For the text-containing cell, return its midpoint in (x, y) coordinate format. 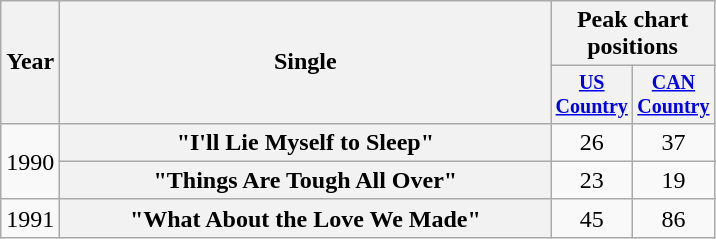
26 (592, 142)
Single (306, 62)
1991 (30, 218)
US Country (592, 94)
CAN Country (674, 94)
45 (592, 218)
23 (592, 180)
86 (674, 218)
37 (674, 142)
1990 (30, 161)
19 (674, 180)
"I'll Lie Myself to Sleep" (306, 142)
Peak chartpositions (632, 34)
Year (30, 62)
"Things Are Tough All Over" (306, 180)
"What About the Love We Made" (306, 218)
